Determine the [x, y] coordinate at the center of the cell enclosing the given text.  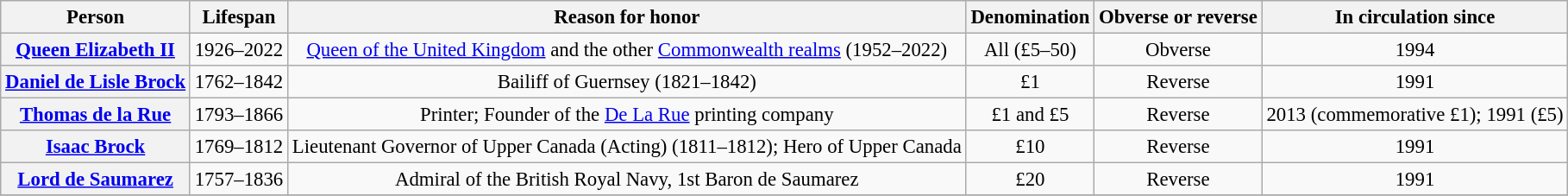
Obverse [1178, 50]
2013 (commemorative £1); 1991 (£5) [1414, 115]
Person [96, 17]
1757–1836 [238, 180]
All (£5–50) [1030, 50]
1769–1812 [238, 147]
Queen Elizabeth II [96, 50]
Obverse or reverse [1178, 17]
£10 [1030, 147]
1793–1866 [238, 115]
Reason for honor [628, 17]
1994 [1414, 50]
£1 and £5 [1030, 115]
In circulation since [1414, 17]
1762–1842 [238, 82]
Lord de Saumarez [96, 180]
£1 [1030, 82]
Thomas de la Rue [96, 115]
£20 [1030, 180]
Lieutenant Governor of Upper Canada (Acting) (1811–1812); Hero of Upper Canada [628, 147]
Bailiff of Guernsey (1821–1842) [628, 82]
Daniel de Lisle Brock [96, 82]
Denomination [1030, 17]
Queen of the United Kingdom and the other Commonwealth realms (1952–2022) [628, 50]
Admiral of the British Royal Navy, 1st Baron de Saumarez [628, 180]
Printer; Founder of the De La Rue printing company [628, 115]
1926–2022 [238, 50]
Lifespan [238, 17]
Isaac Brock [96, 147]
